Capture the cell that displays the provided text and extract its [x, y] central coordinate. 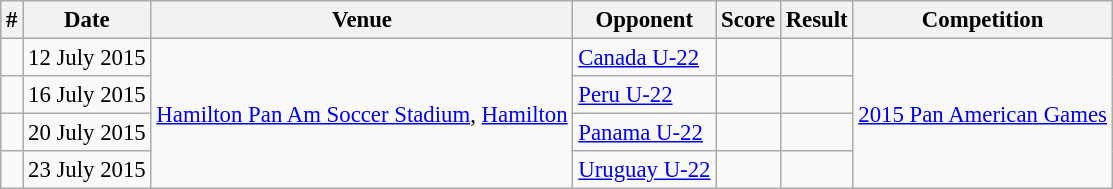
# [12, 20]
20 July 2015 [87, 133]
16 July 2015 [87, 95]
Result [816, 20]
23 July 2015 [87, 170]
Hamilton Pan Am Soccer Stadium, Hamilton [362, 114]
Opponent [644, 20]
Competition [982, 20]
Panama U-22 [644, 133]
Date [87, 20]
Score [748, 20]
Canada U-22 [644, 58]
12 July 2015 [87, 58]
Venue [362, 20]
2015 Pan American Games [982, 114]
Peru U-22 [644, 95]
Uruguay U-22 [644, 170]
